Locate the cell with the specified text and output its [X, Y] center coordinate. 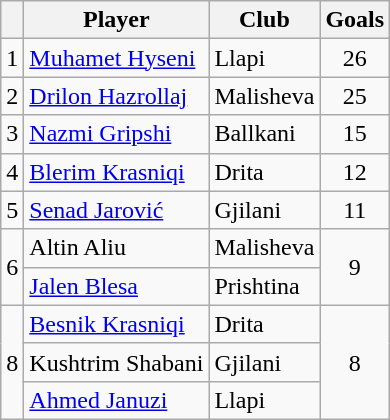
3 [12, 134]
15 [355, 134]
Player [116, 20]
25 [355, 96]
Besnik Krasniqi [116, 324]
Prishtina [264, 286]
12 [355, 172]
Senad Jarović [116, 210]
2 [12, 96]
Jalen Blesa [116, 286]
11 [355, 210]
Muhamet Hyseni [116, 58]
Altin Aliu [116, 248]
Goals [355, 20]
1 [12, 58]
Club [264, 20]
Ballkani [264, 134]
9 [355, 267]
4 [12, 172]
Ahmed Januzi [116, 400]
26 [355, 58]
Nazmi Gripshi [116, 134]
Blerim Krasniqi [116, 172]
Drilon Hazrollaj [116, 96]
5 [12, 210]
6 [12, 267]
Kushtrim Shabani [116, 362]
